Extract the (X, Y) coordinate from the center of the cell holding the provided text.  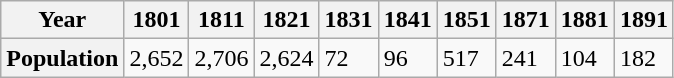
1881 (584, 20)
241 (526, 58)
1851 (466, 20)
1821 (286, 20)
96 (408, 58)
1841 (408, 20)
517 (466, 58)
1801 (156, 20)
Year (62, 20)
2,652 (156, 58)
2,624 (286, 58)
72 (348, 58)
Population (62, 58)
182 (644, 58)
104 (584, 58)
1831 (348, 20)
1891 (644, 20)
2,706 (222, 58)
1871 (526, 20)
1811 (222, 20)
